Search for the cell housing the specified text and yield its [X, Y] center coordinate. 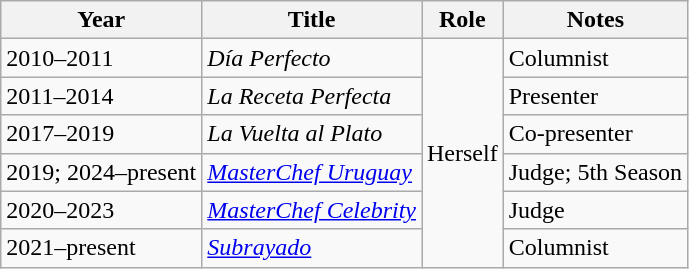
2017–2019 [102, 134]
2010–2011 [102, 58]
Herself [463, 153]
2020–2023 [102, 210]
2019; 2024–present [102, 172]
MasterChef Uruguay [312, 172]
Co-presenter [595, 134]
Role [463, 20]
Title [312, 20]
Year [102, 20]
Judge [595, 210]
Notes [595, 20]
Judge; 5th Season [595, 172]
MasterChef Celebrity [312, 210]
Día Perfecto [312, 58]
La Receta Perfecta [312, 96]
Presenter [595, 96]
2021–present [102, 248]
Subrayado [312, 248]
La Vuelta al Plato [312, 134]
2011–2014 [102, 96]
